Determine the [x, y] coordinate at the center of the cell enclosing the given text.  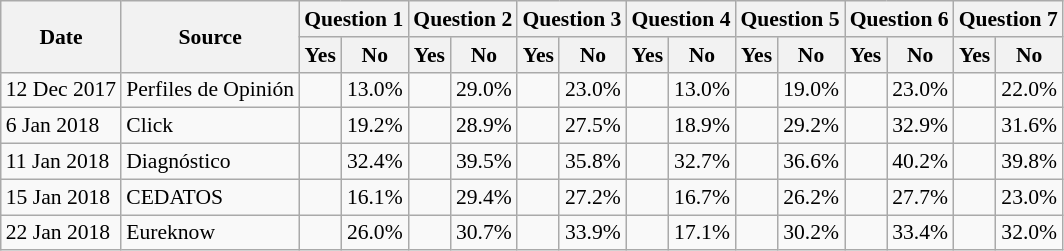
27.2% [592, 197]
36.6% [812, 162]
Question 4 [680, 19]
30.7% [484, 233]
15 Jan 2018 [61, 197]
Click [210, 126]
6 Jan 2018 [61, 126]
18.9% [702, 126]
19.2% [374, 126]
Question 7 [1008, 19]
Question 6 [900, 19]
28.9% [484, 126]
Eureknow [210, 233]
29.4% [484, 197]
31.6% [1030, 126]
Date [61, 36]
19.0% [812, 90]
Question 3 [572, 19]
39.5% [484, 162]
33.9% [592, 233]
30.2% [812, 233]
16.7% [702, 197]
22 Jan 2018 [61, 233]
29.2% [812, 126]
Question 2 [462, 19]
32.0% [1030, 233]
Diagnóstico [210, 162]
Perfiles de Opinión [210, 90]
32.9% [920, 126]
32.4% [374, 162]
Question 5 [790, 19]
Question 1 [354, 19]
27.7% [920, 197]
11 Jan 2018 [61, 162]
35.8% [592, 162]
16.1% [374, 197]
17.1% [702, 233]
40.2% [920, 162]
26.2% [812, 197]
CEDATOS [210, 197]
39.8% [1030, 162]
26.0% [374, 233]
32.7% [702, 162]
33.4% [920, 233]
12 Dec 2017 [61, 90]
29.0% [484, 90]
22.0% [1030, 90]
Source [210, 36]
27.5% [592, 126]
